Identify which cell holds the provided text, then report its [X, Y] central coordinate. 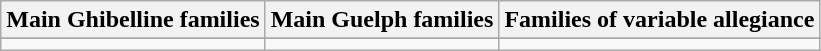
Main Ghibelline families [133, 20]
Families of variable allegiance [660, 20]
Main Guelph families [382, 20]
